Identify which cell holds the provided text, then report its (X, Y) central coordinate. 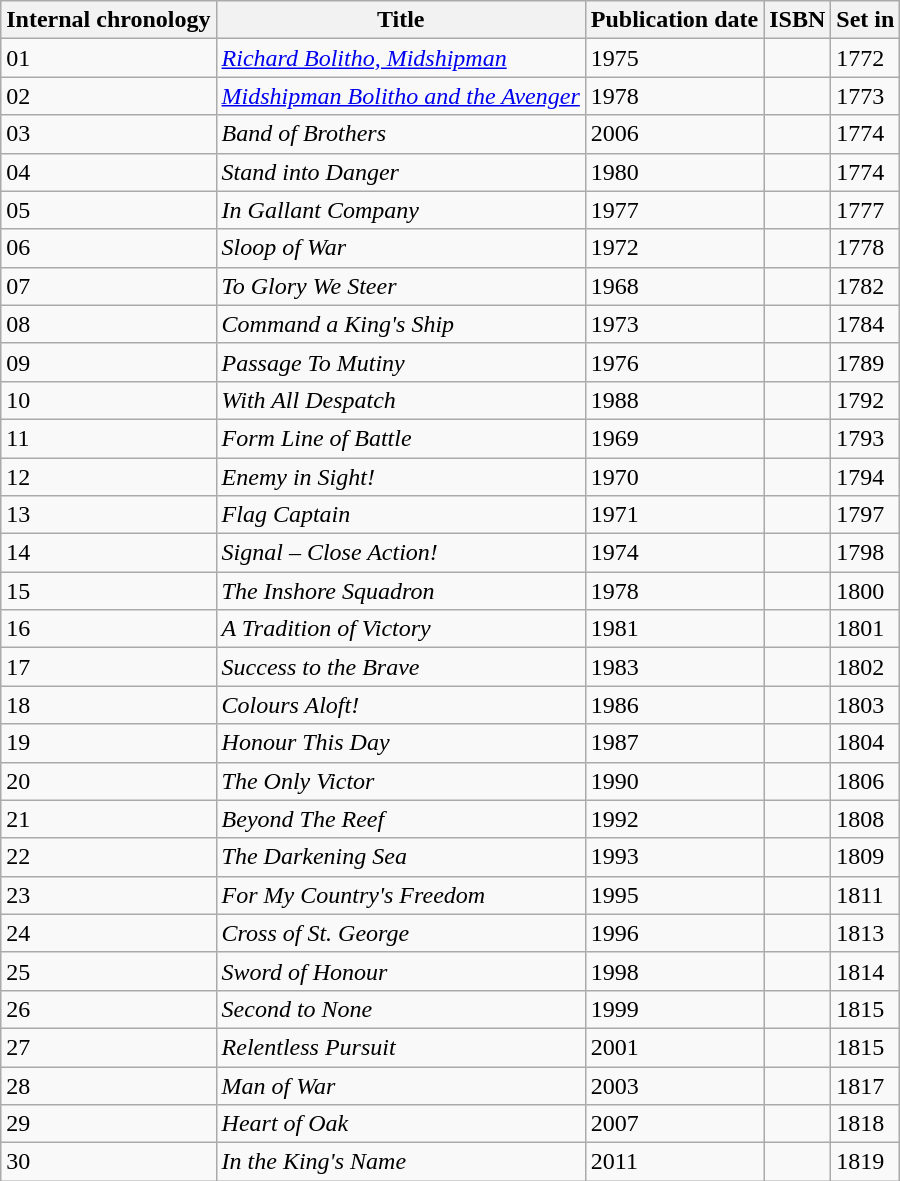
The Only Victor (400, 781)
Beyond The Reef (400, 819)
13 (108, 515)
1797 (866, 515)
1801 (866, 629)
Title (400, 20)
Success to the Brave (400, 667)
Command a King's Ship (400, 324)
The Darkening Sea (400, 857)
10 (108, 400)
1977 (674, 210)
In Gallant Company (400, 210)
14 (108, 553)
2007 (674, 1124)
With All Despatch (400, 400)
18 (108, 705)
Enemy in Sight! (400, 477)
1804 (866, 743)
Heart of Oak (400, 1124)
17 (108, 667)
22 (108, 857)
1973 (674, 324)
Honour This Day (400, 743)
Second to None (400, 1009)
1806 (866, 781)
1811 (866, 895)
1995 (674, 895)
1970 (674, 477)
1803 (866, 705)
1819 (866, 1162)
26 (108, 1009)
2003 (674, 1085)
1975 (674, 58)
1808 (866, 819)
1990 (674, 781)
23 (108, 895)
06 (108, 248)
15 (108, 591)
1798 (866, 553)
27 (108, 1047)
ISBN (798, 20)
1789 (866, 362)
03 (108, 134)
1784 (866, 324)
1800 (866, 591)
1976 (674, 362)
Set in (866, 20)
Colours Aloft! (400, 705)
1972 (674, 248)
1794 (866, 477)
A Tradition of Victory (400, 629)
Form Line of Battle (400, 438)
1773 (866, 96)
1992 (674, 819)
1993 (674, 857)
09 (108, 362)
1974 (674, 553)
1809 (866, 857)
1778 (866, 248)
Stand into Danger (400, 172)
1817 (866, 1085)
1996 (674, 933)
12 (108, 477)
1818 (866, 1124)
1987 (674, 743)
1980 (674, 172)
2011 (674, 1162)
To Glory We Steer (400, 286)
1969 (674, 438)
1802 (866, 667)
1988 (674, 400)
Cross of St. George (400, 933)
Passage To Mutiny (400, 362)
02 (108, 96)
1968 (674, 286)
Internal chronology (108, 20)
04 (108, 172)
2001 (674, 1047)
25 (108, 971)
20 (108, 781)
01 (108, 58)
Publication date (674, 20)
1813 (866, 933)
1983 (674, 667)
1981 (674, 629)
2006 (674, 134)
1772 (866, 58)
05 (108, 210)
1999 (674, 1009)
11 (108, 438)
07 (108, 286)
1971 (674, 515)
08 (108, 324)
19 (108, 743)
Band of Brothers (400, 134)
1777 (866, 210)
1998 (674, 971)
In the King's Name (400, 1162)
Midshipman Bolitho and the Avenger (400, 96)
1792 (866, 400)
1782 (866, 286)
1814 (866, 971)
Relentless Pursuit (400, 1047)
29 (108, 1124)
For My Country's Freedom (400, 895)
1793 (866, 438)
Sloop of War (400, 248)
21 (108, 819)
Signal – Close Action! (400, 553)
28 (108, 1085)
Richard Bolitho, Midshipman (400, 58)
30 (108, 1162)
Man of War (400, 1085)
The Inshore Squadron (400, 591)
1986 (674, 705)
Flag Captain (400, 515)
16 (108, 629)
Sword of Honour (400, 971)
24 (108, 933)
